Detect which cell encompasses the target text, then output its (X, Y) center coordinate. 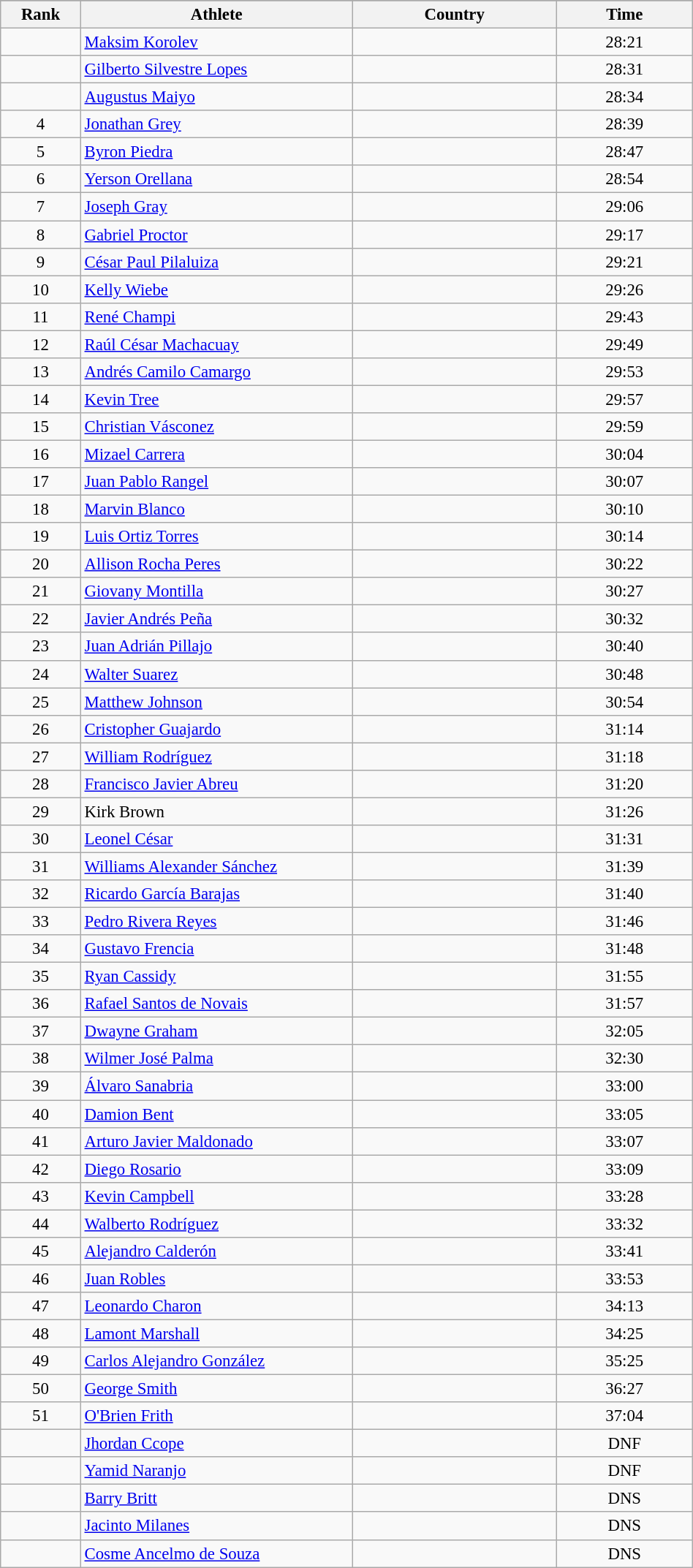
Ricardo García Barajas (216, 894)
Athlete (216, 15)
Kelly Wiebe (216, 289)
10 (41, 289)
34 (41, 949)
29:53 (624, 372)
33:28 (624, 1196)
Gabriel Proctor (216, 235)
31:14 (624, 729)
Lamont Marshall (216, 1333)
29:43 (624, 317)
30 (41, 839)
Time (624, 15)
29:59 (624, 427)
Cristopher Guajardo (216, 729)
Diego Rosario (216, 1169)
13 (41, 372)
36 (41, 1004)
Arturo Javier Maldonado (216, 1141)
44 (41, 1224)
Carlos Alejandro González (216, 1361)
César Paul Pilaluiza (216, 262)
30:07 (624, 482)
29:17 (624, 235)
20 (41, 564)
Raúl César Machacuay (216, 344)
17 (41, 482)
Javier Andrés Peña (216, 619)
50 (41, 1389)
49 (41, 1361)
Gustavo Frencia (216, 949)
18 (41, 510)
29:06 (624, 207)
30:54 (624, 702)
Gilberto Silvestre Lopes (216, 69)
28:31 (624, 69)
Wilmer José Palma (216, 1059)
30:27 (624, 591)
37 (41, 1031)
6 (41, 179)
31 (41, 866)
38 (41, 1059)
Jhordan Ccope (216, 1444)
24 (41, 674)
31:18 (624, 757)
4 (41, 124)
Walter Suarez (216, 674)
9 (41, 262)
30:40 (624, 647)
28:54 (624, 179)
28:21 (624, 42)
Rank (41, 15)
Byron Piedra (216, 152)
Joseph Gray (216, 207)
36:27 (624, 1389)
Francisco Javier Abreu (216, 784)
29:21 (624, 262)
George Smith (216, 1389)
Mizael Carrera (216, 454)
Augustus Maiyo (216, 97)
29 (41, 811)
Kirk Brown (216, 811)
32:05 (624, 1031)
22 (41, 619)
Kevin Tree (216, 399)
35:25 (624, 1361)
31:26 (624, 811)
31:39 (624, 866)
39 (41, 1086)
33:53 (624, 1279)
Williams Alexander Sánchez (216, 866)
29:26 (624, 289)
O'Brien Frith (216, 1416)
28:39 (624, 124)
31:31 (624, 839)
31:20 (624, 784)
Yerson Orellana (216, 179)
Juan Pablo Rangel (216, 482)
30:04 (624, 454)
Maksim Korolev (216, 42)
Juan Robles (216, 1279)
46 (41, 1279)
Álvaro Sanabria (216, 1086)
45 (41, 1251)
34:25 (624, 1333)
30:14 (624, 537)
33 (41, 922)
28:47 (624, 152)
16 (41, 454)
30:22 (624, 564)
12 (41, 344)
Alejandro Calderón (216, 1251)
29:49 (624, 344)
8 (41, 235)
33:00 (624, 1086)
Damion Bent (216, 1114)
15 (41, 427)
Andrés Camilo Camargo (216, 372)
Jacinto Milanes (216, 1526)
33:32 (624, 1224)
Kevin Campbell (216, 1196)
Barry Britt (216, 1499)
5 (41, 152)
Pedro Rivera Reyes (216, 922)
Leonardo Charon (216, 1306)
7 (41, 207)
Jonathan Grey (216, 124)
31:57 (624, 1004)
Giovany Montilla (216, 591)
33:07 (624, 1141)
32 (41, 894)
Matthew Johnson (216, 702)
33:05 (624, 1114)
23 (41, 647)
32:30 (624, 1059)
31:40 (624, 894)
28:34 (624, 97)
Allison Rocha Peres (216, 564)
31:55 (624, 977)
Rafael Santos de Novais (216, 1004)
William Rodríguez (216, 757)
Luis Ortiz Torres (216, 537)
14 (41, 399)
27 (41, 757)
Dwayne Graham (216, 1031)
30:10 (624, 510)
48 (41, 1333)
47 (41, 1306)
42 (41, 1169)
41 (41, 1141)
43 (41, 1196)
21 (41, 591)
31:46 (624, 922)
Juan Adrián Pillajo (216, 647)
35 (41, 977)
Christian Vásconez (216, 427)
Country (455, 15)
51 (41, 1416)
33:41 (624, 1251)
Walberto Rodríguez (216, 1224)
René Champi (216, 317)
29:57 (624, 399)
Marvin Blanco (216, 510)
30:32 (624, 619)
11 (41, 317)
40 (41, 1114)
Leonel César (216, 839)
19 (41, 537)
Yamid Naranjo (216, 1471)
26 (41, 729)
37:04 (624, 1416)
33:09 (624, 1169)
Cosme Ancelmo de Souza (216, 1553)
25 (41, 702)
34:13 (624, 1306)
Ryan Cassidy (216, 977)
31:48 (624, 949)
30:48 (624, 674)
28 (41, 784)
